Identify which cell holds the provided text, then report its [x, y] central coordinate. 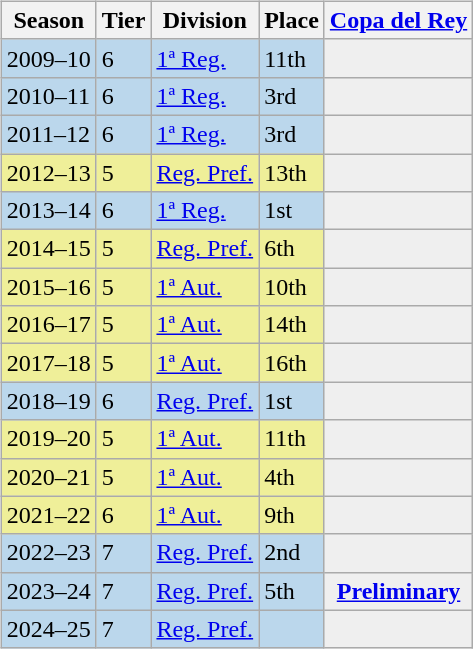
2011–12 [48, 134]
Season [48, 20]
2010–11 [48, 96]
2014–15 [48, 249]
2022–23 [48, 553]
2009–10 [48, 58]
2nd [292, 553]
2020–21 [48, 477]
2016–17 [48, 325]
2024–25 [48, 629]
5th [292, 591]
2013–14 [48, 211]
4th [292, 477]
2012–13 [48, 173]
6th [292, 249]
10th [292, 287]
Preliminary [398, 591]
2023–24 [48, 591]
14th [292, 325]
Place [292, 20]
16th [292, 363]
9th [292, 515]
Division [205, 20]
13th [292, 173]
2018–19 [48, 401]
Tier [124, 20]
2015–16 [48, 287]
2021–22 [48, 515]
2019–20 [48, 439]
Copa del Rey [398, 20]
2017–18 [48, 363]
